Search for the cell housing the specified text and yield its (x, y) center coordinate. 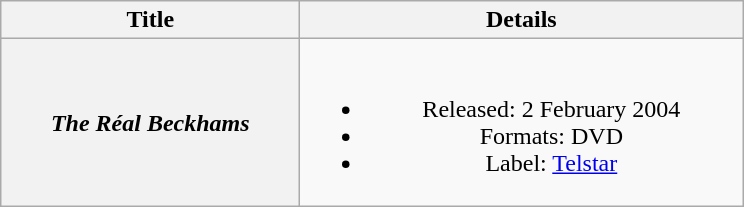
Title (150, 20)
Released: 2 February 2004Formats: DVDLabel: Telstar (522, 122)
Details (522, 20)
The Réal Beckhams (150, 122)
